Extract the [x, y] coordinate from the center of the cell holding the provided text.  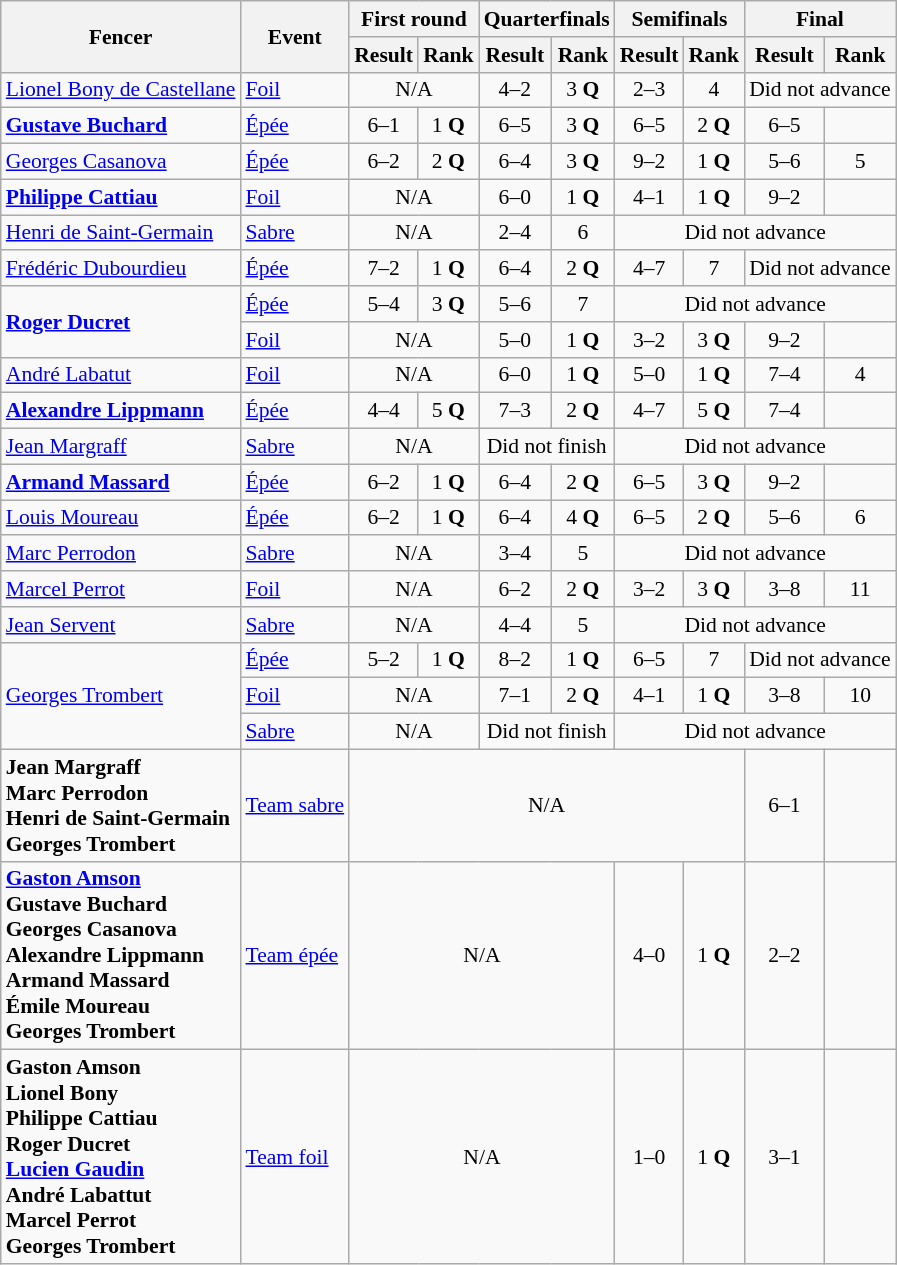
Fencer [121, 36]
Henri de Saint-Germain [121, 233]
7–3 [515, 411]
Jean Margraff Marc Perrodon Henri de Saint-Germain Georges Trombert [121, 805]
Lionel Bony de Castellane [121, 90]
2–3 [650, 90]
Marcel Perrot [121, 589]
Roger Ducret [121, 322]
7–2 [384, 269]
8–2 [515, 660]
Philippe Cattiau [121, 197]
4 Q [583, 518]
Gaston Amson Lionel Bony Philippe Cattiau Roger Ducret Lucien Gaudin André Labattut Marcel Perrot Georges Trombert [121, 1157]
7–1 [515, 696]
4–2 [515, 90]
3–1 [784, 1157]
Alexandre Lippmann [121, 411]
Team sabre [294, 805]
Louis Moureau [121, 518]
4–0 [650, 956]
Georges Trombert [121, 696]
Armand Massard [121, 482]
First round [414, 19]
Quarterfinals [547, 19]
5–2 [384, 660]
Georges Casanova [121, 162]
Event [294, 36]
Frédéric Dubourdieu [121, 269]
1–0 [650, 1157]
André Labatut [121, 375]
3–4 [515, 554]
Jean Margraff [121, 447]
10 [860, 696]
Final [820, 19]
2–4 [515, 233]
Gaston Amson Gustave Buchard Georges Casanova Alexandre Lippmann Armand Massard Émile Moureau Georges Trombert [121, 956]
Marc Perrodon [121, 554]
Team épée [294, 956]
2–2 [784, 956]
11 [860, 589]
Team foil [294, 1157]
Semifinals [680, 19]
5–4 [384, 304]
Gustave Buchard [121, 126]
Jean Servent [121, 625]
